For the text-containing cell, return its midpoint in [X, Y] coordinate format. 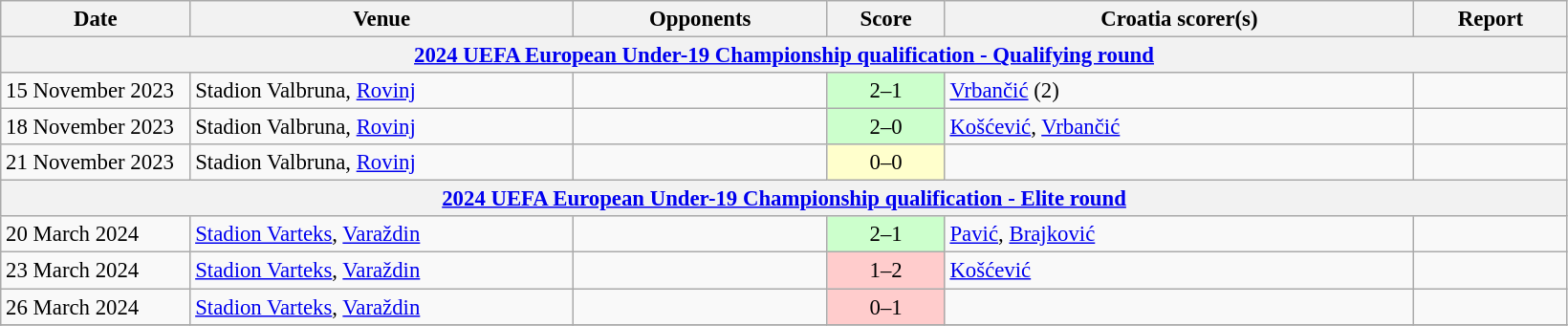
2024 UEFA European Under-19 Championship qualification - Qualifying round [784, 55]
15 November 2023 [96, 91]
Košćević [1180, 271]
Report [1492, 19]
23 March 2024 [96, 271]
2–0 [885, 127]
Venue [382, 19]
Score [885, 19]
0–0 [885, 163]
Pavić, Brajković [1180, 234]
Opponents [700, 19]
Date [96, 19]
20 March 2024 [96, 234]
18 November 2023 [96, 127]
0–1 [885, 307]
1–2 [885, 271]
2024 UEFA European Under-19 Championship qualification - Elite round [784, 199]
Croatia scorer(s) [1180, 19]
21 November 2023 [96, 163]
26 March 2024 [96, 307]
Vrbančić (2) [1180, 91]
Košćević, Vrbančić [1180, 127]
